Output the [X, Y] coordinate of the center of the cell containing the given text.  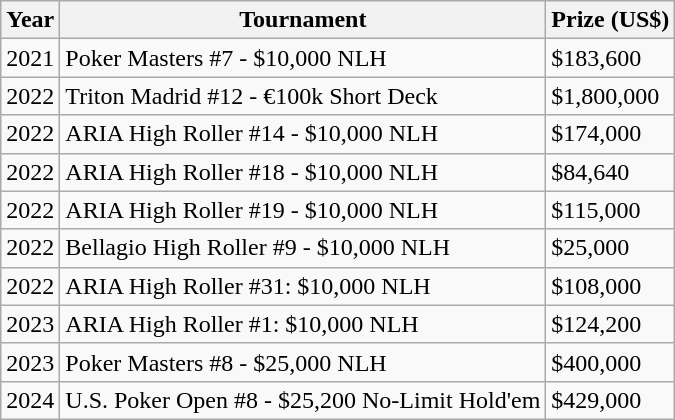
ARIA High Roller #31: $10,000 NLH [303, 286]
$183,600 [610, 58]
$84,640 [610, 172]
Year [30, 20]
$429,000 [610, 400]
Prize (US$) [610, 20]
$124,200 [610, 324]
$174,000 [610, 134]
U.S. Poker Open #8 - $25,200 No-Limit Hold'em [303, 400]
$400,000 [610, 362]
Tournament [303, 20]
ARIA High Roller #19 - $10,000 NLH [303, 210]
Bellagio High Roller #9 - $10,000 NLH [303, 248]
Poker Masters #7 - $10,000 NLH [303, 58]
ARIA High Roller #1: $10,000 NLH [303, 324]
$1,800,000 [610, 96]
2024 [30, 400]
2021 [30, 58]
ARIA High Roller #14 - $10,000 NLH [303, 134]
$115,000 [610, 210]
$108,000 [610, 286]
ARIA High Roller #18 - $10,000 NLH [303, 172]
$25,000 [610, 248]
Poker Masters #8 - $25,000 NLH [303, 362]
Triton Madrid #12 - €100k Short Deck [303, 96]
